For the text-containing cell, return its midpoint in (x, y) coordinate format. 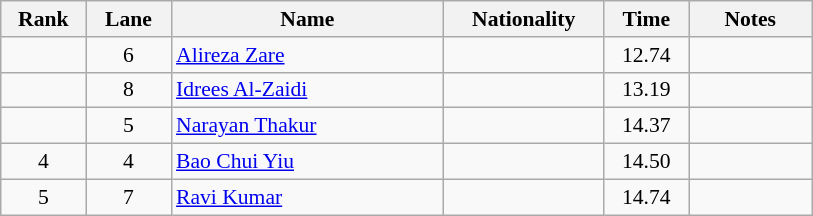
Narayan Thakur (308, 126)
7 (128, 197)
Notes (750, 19)
Nationality (524, 19)
13.19 (646, 90)
14.37 (646, 126)
14.74 (646, 197)
6 (128, 55)
Idrees Al-Zaidi (308, 90)
14.50 (646, 162)
Rank (44, 19)
Time (646, 19)
Alireza Zare (308, 55)
Name (308, 19)
8 (128, 90)
12.74 (646, 55)
Bao Chui Yiu (308, 162)
Ravi Kumar (308, 197)
Lane (128, 19)
